Provide the (X, Y) coordinate of the cell's center where the given text is located.  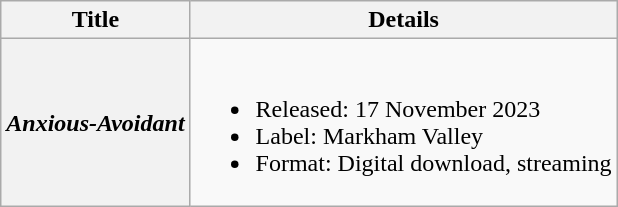
Anxious-Avoidant (96, 122)
Details (404, 20)
Title (96, 20)
Released: 17 November 2023Label: Markham ValleyFormat: Digital download, streaming (404, 122)
